Extract the [X, Y] coordinate from the center of the cell holding the provided text.  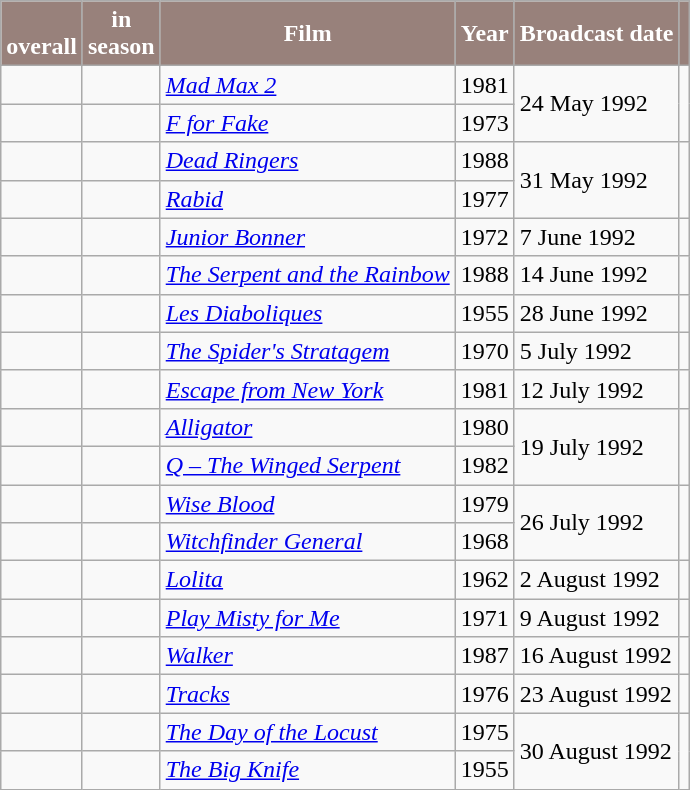
26 July 1992 [596, 522]
23 August 1992 [596, 694]
Q – The Winged Serpent [308, 465]
1968 [484, 542]
The Spider's Stratagem [308, 351]
Witchfinder General [308, 542]
5 July 1992 [596, 351]
1987 [484, 656]
16 August 1992 [596, 656]
1976 [484, 694]
2 August 1992 [596, 580]
19 July 1992 [596, 446]
Mad Max 2 [308, 85]
F for Fake [308, 123]
1975 [484, 732]
Junior Bonner [308, 237]
28 June 1992 [596, 313]
24 May 1992 [596, 104]
7 June 1992 [596, 237]
Tracks [308, 694]
Broadcast date [596, 34]
31 May 1992 [596, 180]
Wise Blood [308, 503]
1979 [484, 503]
The Serpent and the Rainbow [308, 275]
1973 [484, 123]
Rabid [308, 199]
Year [484, 34]
Alligator [308, 427]
The Big Knife [308, 770]
Walker [308, 656]
Escape from New York [308, 389]
Lolita [308, 580]
Film [308, 34]
30 August 1992 [596, 751]
Play Misty for Me [308, 618]
1970 [484, 351]
14 June 1992 [596, 275]
1980 [484, 427]
inseason [121, 34]
overall [42, 34]
12 July 1992 [596, 389]
9 August 1992 [596, 618]
1982 [484, 465]
1971 [484, 618]
Les Diaboliques [308, 313]
1962 [484, 580]
1972 [484, 237]
1977 [484, 199]
The Day of the Locust [308, 732]
Dead Ringers [308, 161]
